Output the (X, Y) coordinate of the center of the cell containing the given text.  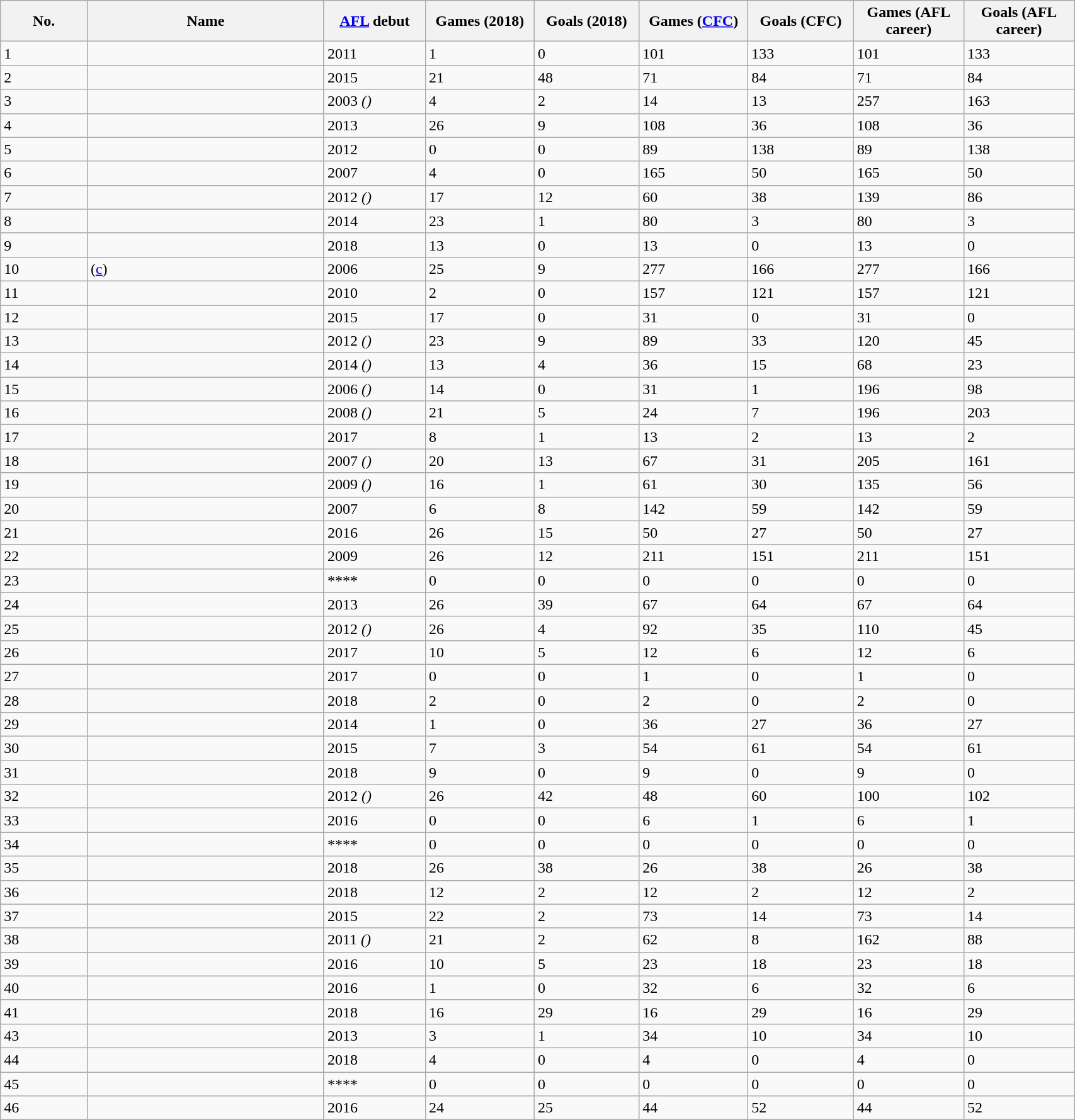
Goals (AFL career) (1019, 21)
205 (908, 461)
86 (1019, 197)
162 (908, 940)
AFL debut (374, 21)
2008 () (374, 413)
100 (908, 796)
2014 () (374, 365)
2006 (374, 269)
2011 (374, 54)
19 (44, 485)
37 (44, 916)
28 (44, 701)
2009 (374, 557)
139 (908, 197)
Goals (2018) (586, 21)
88 (1019, 940)
2012 (374, 149)
163 (1019, 101)
Goals (CFC) (801, 21)
46 (44, 1108)
98 (1019, 389)
135 (908, 485)
2007 () (374, 461)
68 (908, 365)
2009 () (374, 485)
257 (908, 101)
92 (694, 628)
2006 () (374, 389)
No. (44, 21)
41 (44, 1012)
Name (205, 21)
40 (44, 988)
120 (908, 341)
110 (908, 628)
(c) (205, 269)
56 (1019, 485)
11 (44, 293)
Games (AFL career) (908, 21)
2011 () (374, 940)
43 (44, 1036)
161 (1019, 461)
203 (1019, 413)
Games (CFC) (694, 21)
42 (586, 796)
2003 () (374, 101)
102 (1019, 796)
62 (694, 940)
Games (2018) (480, 21)
2010 (374, 293)
